Determine the [X, Y] coordinate at the center of the cell enclosing the given text.  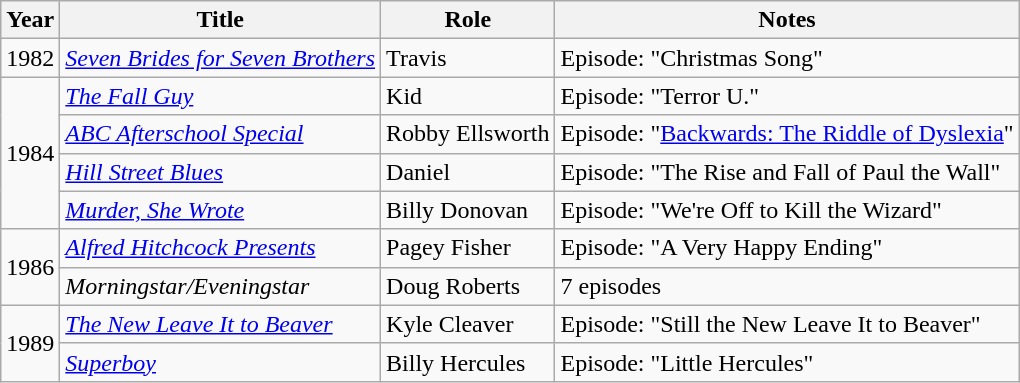
Superboy [220, 362]
The New Leave It to Beaver [220, 324]
Episode: "Still the New Leave It to Beaver" [787, 324]
Episode: "Terror U." [787, 96]
1982 [30, 58]
Seven Brides for Seven Brothers [220, 58]
Notes [787, 20]
1989 [30, 343]
Kyle Cleaver [468, 324]
Murder, She Wrote [220, 210]
ABC Afterschool Special [220, 134]
7 episodes [787, 286]
Billy Hercules [468, 362]
Episode: "We're Off to Kill the Wizard" [787, 210]
1984 [30, 153]
Title [220, 20]
Year [30, 20]
Morningstar/Eveningstar [220, 286]
Doug Roberts [468, 286]
Kid [468, 96]
Daniel [468, 172]
Travis [468, 58]
Billy Donovan [468, 210]
Episode: "A Very Happy Ending" [787, 248]
Alfred Hitchcock Presents [220, 248]
1986 [30, 267]
Role [468, 20]
Pagey Fisher [468, 248]
Episode: "Christmas Song" [787, 58]
Episode: "Backwards: The Riddle of Dyslexia" [787, 134]
Episode: "The Rise and Fall of Paul the Wall" [787, 172]
Hill Street Blues [220, 172]
Robby Ellsworth [468, 134]
Episode: "Little Hercules" [787, 362]
The Fall Guy [220, 96]
